For the text-containing cell, return its midpoint in [x, y] coordinate format. 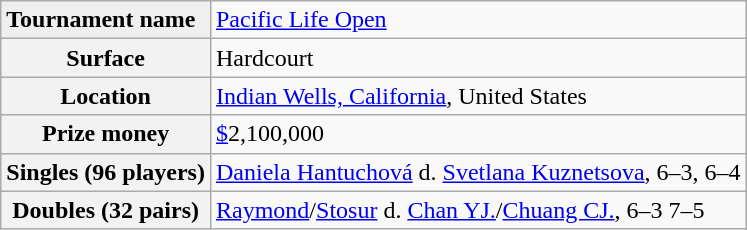
Pacific Life Open [478, 20]
Prize money [106, 134]
Daniela Hantuchová d. Svetlana Kuznetsova, 6–3, 6–4 [478, 172]
Raymond/Stosur d. Chan YJ./Chuang CJ., 6–3 7–5 [478, 210]
Hardcourt [478, 58]
Doubles (32 pairs) [106, 210]
Singles (96 players) [106, 172]
$2,100,000 [478, 134]
Surface [106, 58]
Tournament name [106, 20]
Indian Wells, California, United States [478, 96]
Location [106, 96]
